Identify which cell holds the provided text, then report its [X, Y] central coordinate. 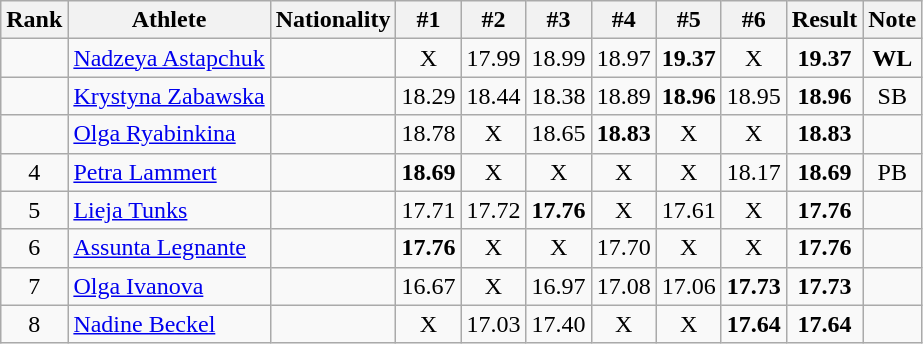
8 [34, 324]
Olga Ryabinkina [169, 134]
18.95 [754, 96]
18.89 [624, 96]
#5 [688, 20]
16.97 [558, 286]
17.70 [624, 248]
6 [34, 248]
Petra Lammert [169, 172]
18.65 [558, 134]
Lieja Tunks [169, 210]
#3 [558, 20]
17.61 [688, 210]
Olga Ivanova [169, 286]
4 [34, 172]
17.03 [494, 324]
18.29 [428, 96]
Nadine Beckel [169, 324]
17.72 [494, 210]
Assunta Legnante [169, 248]
#6 [754, 20]
#4 [624, 20]
18.78 [428, 134]
Result [824, 20]
SB [892, 96]
Rank [34, 20]
18.17 [754, 172]
18.97 [624, 58]
17.06 [688, 286]
WL [892, 58]
17.99 [494, 58]
#1 [428, 20]
Note [892, 20]
Athlete [169, 20]
17.40 [558, 324]
17.71 [428, 210]
Nationality [333, 20]
7 [34, 286]
PB [892, 172]
Nadzeya Astapchuk [169, 58]
17.08 [624, 286]
#2 [494, 20]
18.38 [558, 96]
Krystyna Zabawska [169, 96]
5 [34, 210]
16.67 [428, 286]
18.44 [494, 96]
18.99 [558, 58]
